For the text-containing cell, return its midpoint in (x, y) coordinate format. 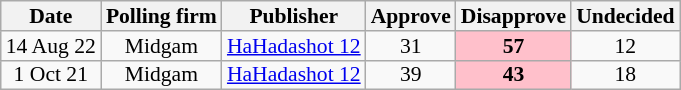
Polling firm (162, 16)
Undecided (625, 16)
31 (411, 46)
43 (514, 75)
18 (625, 75)
Approve (411, 16)
14 Aug 22 (51, 46)
1 Oct 21 (51, 75)
Publisher (294, 16)
Disapprove (514, 16)
39 (411, 75)
12 (625, 46)
57 (514, 46)
Date (51, 16)
